Search for the cell housing the specified text and yield its (X, Y) center coordinate. 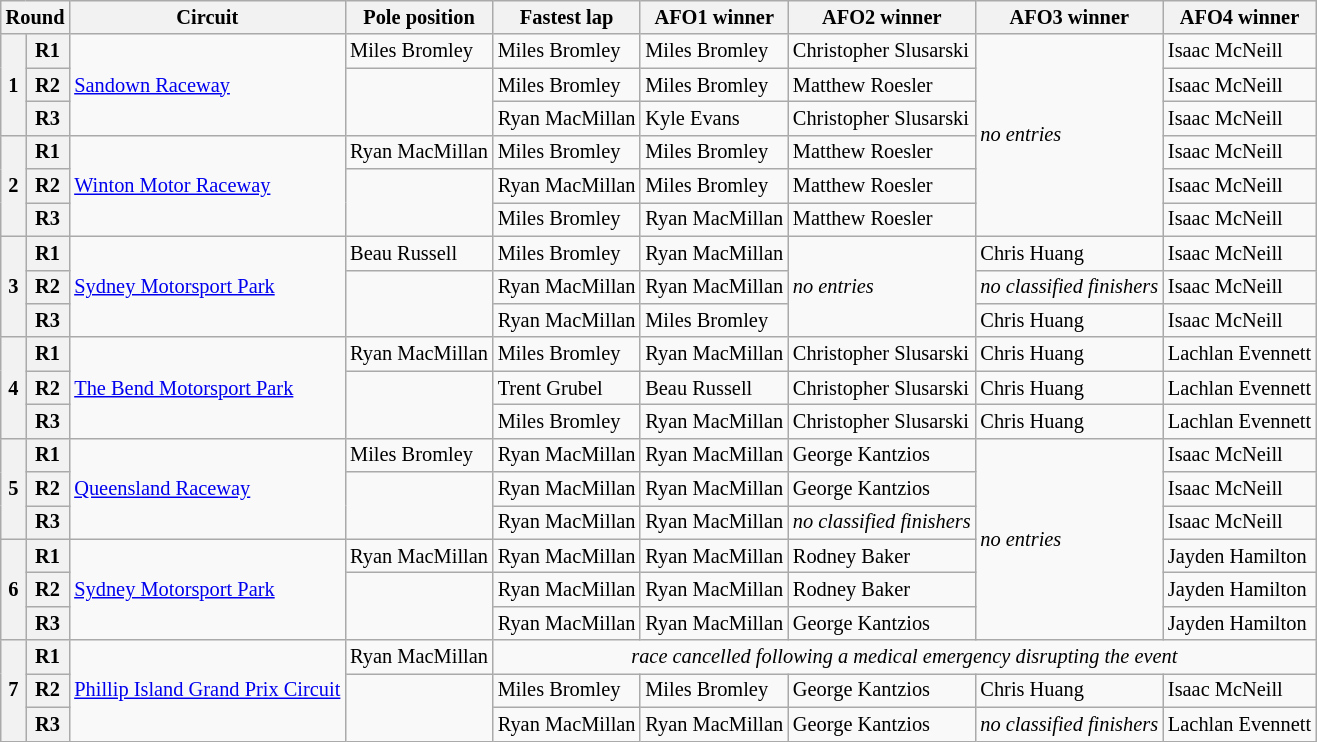
The Bend Motorsport Park (207, 388)
2 (14, 186)
AFO2 winner (882, 17)
race cancelled following a medical emergency disrupting the event (904, 657)
AFO3 winner (1069, 17)
1 (14, 84)
Phillip Island Grand Prix Circuit (207, 690)
Trent Grubel (567, 388)
Sandown Raceway (207, 84)
Pole position (419, 17)
AFO4 winner (1240, 17)
Kyle Evans (714, 118)
3 (14, 286)
Queensland Raceway (207, 488)
AFO1 winner (714, 17)
4 (14, 388)
Winton Motor Raceway (207, 186)
7 (14, 690)
6 (14, 590)
Fastest lap (567, 17)
Round (36, 17)
5 (14, 488)
Circuit (207, 17)
